Scan for the cell matching the given text and deliver its (x, y) coordinate at center. 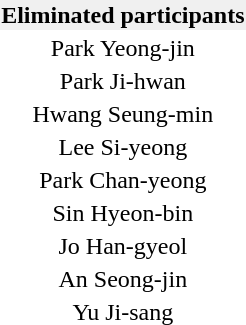
Park Ji-hwan (123, 81)
Hwang Seung-min (123, 114)
Eliminated participants (123, 15)
Park Chan-yeong (123, 180)
An Seong-jin (123, 279)
Jo Han-gyeol (123, 246)
Lee Si-yeong (123, 147)
Park Yeong-jin (123, 48)
Sin Hyeon-bin (123, 213)
